Extract the [X, Y] coordinate from the center of the cell holding the provided text.  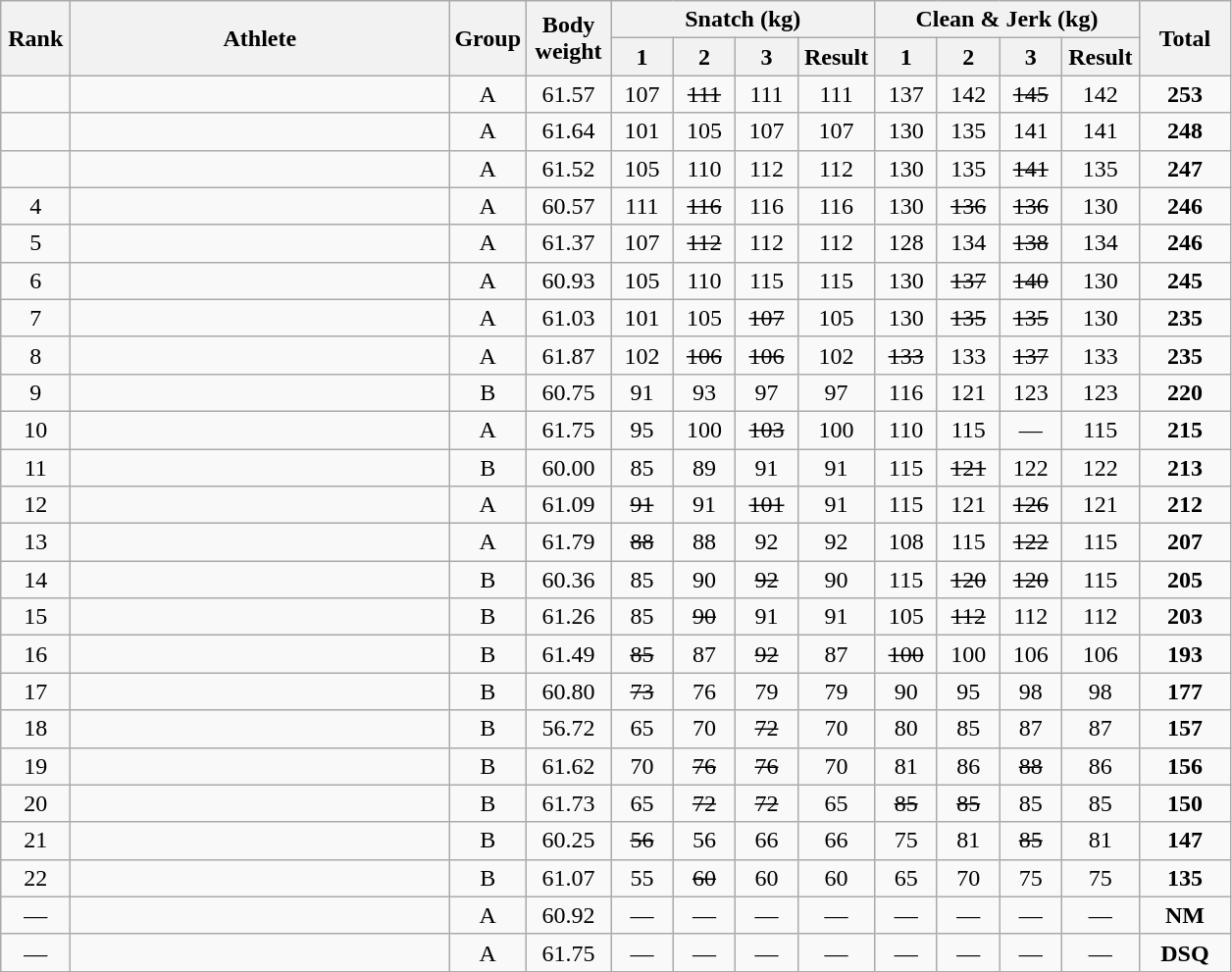
10 [35, 430]
147 [1185, 841]
138 [1031, 243]
56.72 [569, 729]
15 [35, 617]
213 [1185, 468]
12 [35, 505]
60.75 [569, 392]
Clean & Jerk (kg) [1006, 20]
248 [1185, 131]
60.80 [569, 691]
156 [1185, 766]
18 [35, 729]
61.64 [569, 131]
22 [35, 878]
11 [35, 468]
212 [1185, 505]
60.92 [569, 915]
103 [767, 430]
220 [1185, 392]
93 [704, 392]
61.37 [569, 243]
207 [1185, 542]
61.62 [569, 766]
145 [1031, 94]
253 [1185, 94]
55 [642, 878]
60.36 [569, 580]
16 [35, 654]
150 [1185, 803]
61.09 [569, 505]
157 [1185, 729]
19 [35, 766]
8 [35, 355]
61.07 [569, 878]
193 [1185, 654]
4 [35, 206]
NM [1185, 915]
20 [35, 803]
215 [1185, 430]
245 [1185, 281]
21 [35, 841]
73 [642, 691]
Group [488, 38]
17 [35, 691]
61.87 [569, 355]
61.03 [569, 318]
DSQ [1185, 952]
60.25 [569, 841]
14 [35, 580]
6 [35, 281]
203 [1185, 617]
Total [1185, 38]
61.57 [569, 94]
61.49 [569, 654]
61.73 [569, 803]
80 [906, 729]
Rank [35, 38]
Body weight [569, 38]
128 [906, 243]
13 [35, 542]
205 [1185, 580]
247 [1185, 169]
61.26 [569, 617]
5 [35, 243]
140 [1031, 281]
126 [1031, 505]
Athlete [260, 38]
89 [704, 468]
108 [906, 542]
60.93 [569, 281]
60.00 [569, 468]
Snatch (kg) [744, 20]
61.52 [569, 169]
9 [35, 392]
60.57 [569, 206]
177 [1185, 691]
7 [35, 318]
61.79 [569, 542]
